Provide the [x, y] coordinate of the cell's center where the given text is located.  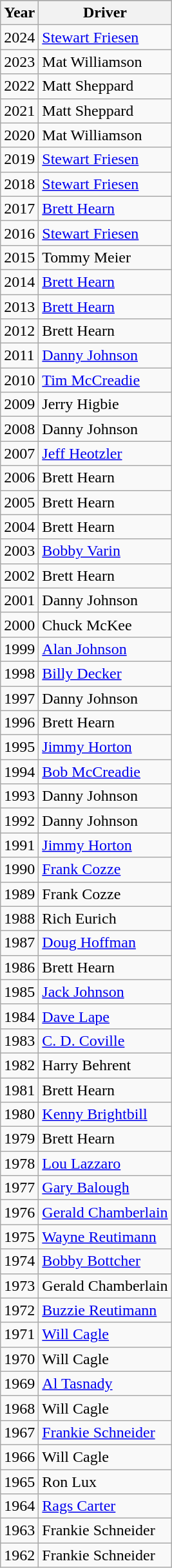
Doug Hoffman [105, 943]
2012 [19, 331]
1992 [19, 821]
2014 [19, 282]
1975 [19, 1237]
1964 [19, 1506]
2020 [19, 135]
1973 [19, 1286]
1978 [19, 1163]
1981 [19, 1090]
2010 [19, 380]
1996 [19, 723]
Tommy Meier [105, 257]
1995 [19, 747]
2009 [19, 405]
Al Tasnady [105, 1383]
2013 [19, 307]
2021 [19, 111]
2002 [19, 576]
1990 [19, 870]
2001 [19, 600]
Rags Carter [105, 1506]
1989 [19, 894]
1991 [19, 845]
1970 [19, 1359]
Buzzie Reutimann [105, 1310]
2003 [19, 551]
Harry Behrent [105, 1065]
Ron Lux [105, 1481]
1969 [19, 1383]
Chuck McKee [105, 624]
2018 [19, 184]
Dave Lape [105, 1016]
2011 [19, 356]
2005 [19, 502]
Lou Lazzaro [105, 1163]
1965 [19, 1481]
1976 [19, 1212]
Jack Johnson [105, 992]
2015 [19, 257]
1982 [19, 1065]
Jerry Higbie [105, 405]
2024 [19, 37]
1984 [19, 1016]
1993 [19, 796]
Driver [105, 13]
2000 [19, 624]
1962 [19, 1555]
2019 [19, 160]
2006 [19, 478]
Bobby Varin [105, 551]
2008 [19, 429]
1974 [19, 1261]
Alan Johnson [105, 649]
Jeff Heotzler [105, 453]
Rich Eurich [105, 918]
1967 [19, 1432]
Gary Balough [105, 1188]
1994 [19, 772]
1998 [19, 673]
2016 [19, 233]
2004 [19, 527]
Billy Decker [105, 673]
1979 [19, 1139]
1999 [19, 649]
1997 [19, 698]
Tim McCreadie [105, 380]
1987 [19, 943]
1963 [19, 1531]
Year [19, 13]
Bobby Bottcher [105, 1261]
C. D. Coville [105, 1041]
1983 [19, 1041]
2022 [19, 86]
1971 [19, 1335]
Kenny Brightbill [105, 1115]
Wayne Reutimann [105, 1237]
1980 [19, 1115]
1985 [19, 992]
1988 [19, 918]
1986 [19, 967]
2017 [19, 208]
Bob McCreadie [105, 772]
1977 [19, 1188]
1968 [19, 1408]
1972 [19, 1310]
1966 [19, 1457]
2007 [19, 453]
2023 [19, 62]
